Determine the [X, Y] coordinate at the center of the cell enclosing the given text.  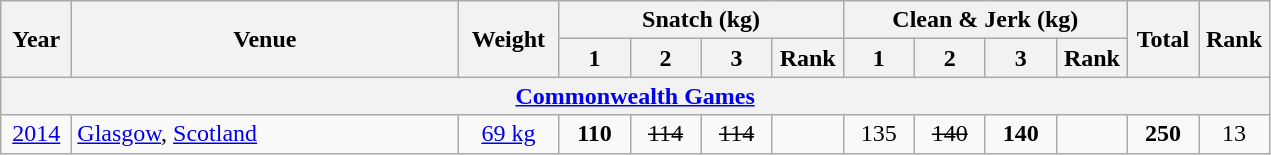
Commonwealth Games [636, 96]
135 [878, 134]
Glasgow, Scotland [265, 134]
Total [1162, 39]
Venue [265, 39]
250 [1162, 134]
13 [1234, 134]
Clean & Jerk (kg) [985, 20]
2014 [36, 134]
110 [594, 134]
Snatch (kg) [701, 20]
Year [36, 39]
Weight [508, 39]
69 kg [508, 134]
